Extract the [x, y] coordinate from the center of the cell holding the provided text.  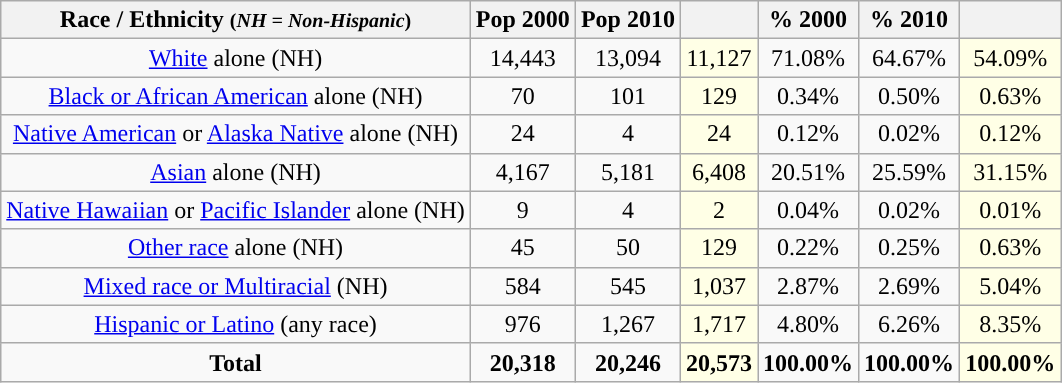
545 [628, 286]
1,267 [628, 324]
70 [522, 96]
Black or African American alone (NH) [236, 96]
20,246 [628, 362]
2.69% [910, 286]
5.04% [1010, 286]
976 [522, 324]
2 [718, 210]
1,037 [718, 286]
5,181 [628, 172]
71.08% [808, 58]
101 [628, 96]
6.26% [910, 324]
0.50% [910, 96]
2.87% [808, 286]
0.34% [808, 96]
Mixed race or Multiracial (NH) [236, 286]
11,127 [718, 58]
0.01% [1010, 210]
45 [522, 248]
Native American or Alaska Native alone (NH) [236, 134]
20.51% [808, 172]
Total [236, 362]
1,717 [718, 324]
54.09% [1010, 58]
% 2010 [910, 20]
6,408 [718, 172]
20,318 [522, 362]
Asian alone (NH) [236, 172]
% 2000 [808, 20]
0.25% [910, 248]
4.80% [808, 324]
25.59% [910, 172]
0.22% [808, 248]
Race / Ethnicity (NH = Non-Hispanic) [236, 20]
64.67% [910, 58]
31.15% [1010, 172]
20,573 [718, 362]
8.35% [1010, 324]
0.04% [808, 210]
Pop 2010 [628, 20]
13,094 [628, 58]
50 [628, 248]
Native Hawaiian or Pacific Islander alone (NH) [236, 210]
4,167 [522, 172]
Other race alone (NH) [236, 248]
9 [522, 210]
Hispanic or Latino (any race) [236, 324]
584 [522, 286]
White alone (NH) [236, 58]
Pop 2000 [522, 20]
14,443 [522, 58]
